Pinpoint the cell where the given text exists, returning its [X, Y] midpoint coordinate. 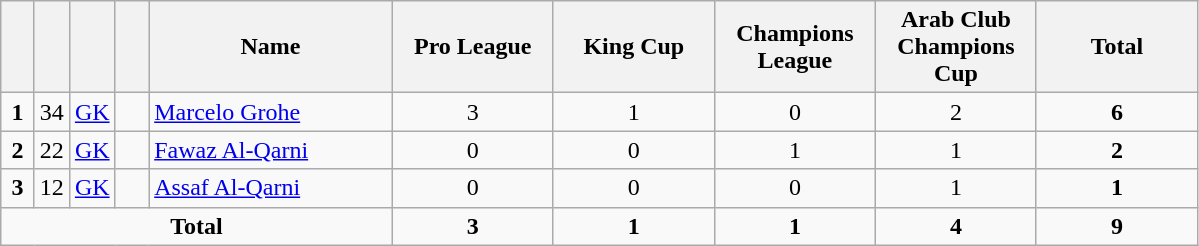
6 [1116, 112]
Assaf Al-Qarni [271, 188]
Marcelo Grohe [271, 112]
Arab Club Champions Cup [956, 47]
9 [1116, 226]
Name [271, 47]
34 [52, 112]
Pro League [472, 47]
Fawaz Al-Qarni [271, 150]
King Cup [634, 47]
12 [52, 188]
22 [52, 150]
Champions League [794, 47]
4 [956, 226]
